Determine the (X, Y) coordinate at the center of the cell enclosing the given text.  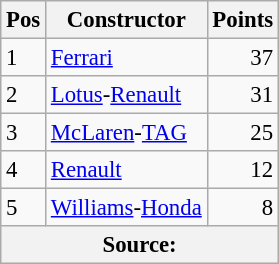
Williams-Honda (127, 208)
31 (242, 95)
5 (24, 208)
Pos (24, 20)
4 (24, 170)
2 (24, 95)
McLaren-TAG (127, 133)
37 (242, 58)
Renault (127, 170)
Source: (140, 245)
Ferrari (127, 58)
Lotus-Renault (127, 95)
Points (242, 20)
Constructor (127, 20)
3 (24, 133)
25 (242, 133)
12 (242, 170)
1 (24, 58)
8 (242, 208)
